Find where the given text appears and provide that cell's center as [X, Y] coordinate. 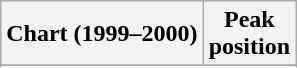
Chart (1999–2000) [102, 34]
Peakposition [249, 34]
